Scan for the cell matching the given text and deliver its (X, Y) coordinate at center. 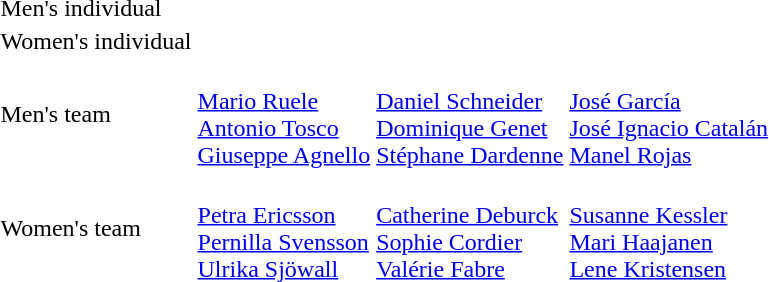
Mario RueleAntonio ToscoGiuseppe Agnello (284, 114)
Daniel SchneiderDominique GenetStéphane Dardenne (470, 114)
